Provide the (X, Y) coordinate of the cell's center where the given text is located.  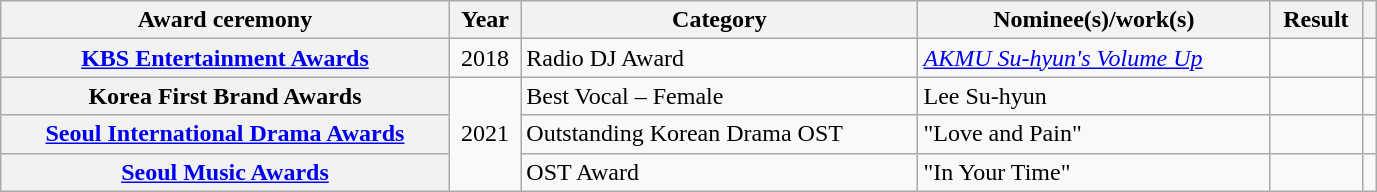
Korea First Brand Awards (225, 96)
Outstanding Korean Drama OST (720, 134)
Nominee(s)/work(s) (1094, 20)
OST Award (720, 172)
"In Your Time" (1094, 172)
KBS Entertainment Awards (225, 58)
Best Vocal – Female (720, 96)
"Love and Pain" (1094, 134)
Award ceremony (225, 20)
Lee Su-hyun (1094, 96)
Result (1316, 20)
Year (485, 20)
Seoul International Drama Awards (225, 134)
Radio DJ Award (720, 58)
2021 (485, 134)
Category (720, 20)
AKMU Su-hyun's Volume Up (1094, 58)
Seoul Music Awards (225, 172)
2018 (485, 58)
